Provide the [X, Y] coordinate of the cell's center where the given text is located.  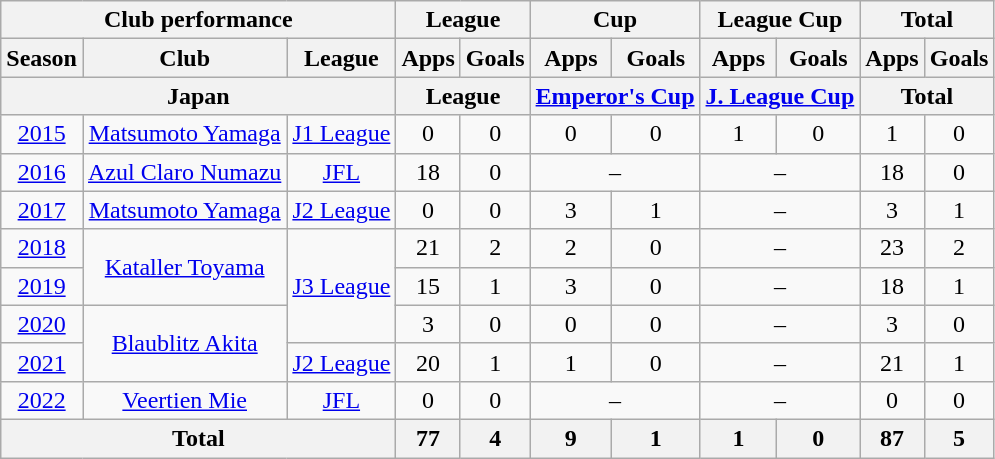
Azul Claro Numazu [184, 172]
Emperor's Cup [615, 96]
Japan [198, 96]
2016 [42, 172]
Club [184, 58]
Veertien Mie [184, 400]
J1 League [342, 134]
Cup [615, 20]
J3 League [342, 286]
2017 [42, 210]
Kataller Toyama [184, 267]
4 [495, 438]
Club performance [198, 20]
2019 [42, 286]
Blaublitz Akita [184, 343]
2018 [42, 248]
League Cup [780, 20]
20 [428, 362]
2021 [42, 362]
J. League Cup [780, 96]
2022 [42, 400]
23 [892, 248]
15 [428, 286]
87 [892, 438]
2020 [42, 324]
9 [571, 438]
Season [42, 58]
2015 [42, 134]
77 [428, 438]
5 [959, 438]
